Search for the cell housing the specified text and yield its (x, y) center coordinate. 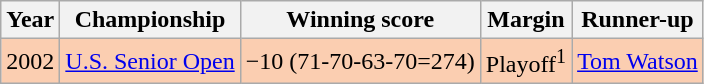
−10 (71-70-63-70=274) (360, 62)
Margin (526, 20)
Winning score (360, 20)
Year (30, 20)
2002 (30, 62)
Tom Watson (638, 62)
U.S. Senior Open (150, 62)
Runner-up (638, 20)
Playoff1 (526, 62)
Championship (150, 20)
